Identify which cell holds the provided text, then report its (x, y) central coordinate. 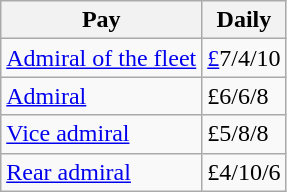
Pay (102, 20)
Daily (244, 20)
Vice admiral (102, 134)
Rear admiral (102, 172)
£4/10/6 (244, 172)
Admiral of the fleet (102, 58)
£6/6/8 (244, 96)
Admiral (102, 96)
£5/8/8 (244, 134)
£7/4/10 (244, 58)
